Pinpoint the cell where the given text exists, returning its [x, y] midpoint coordinate. 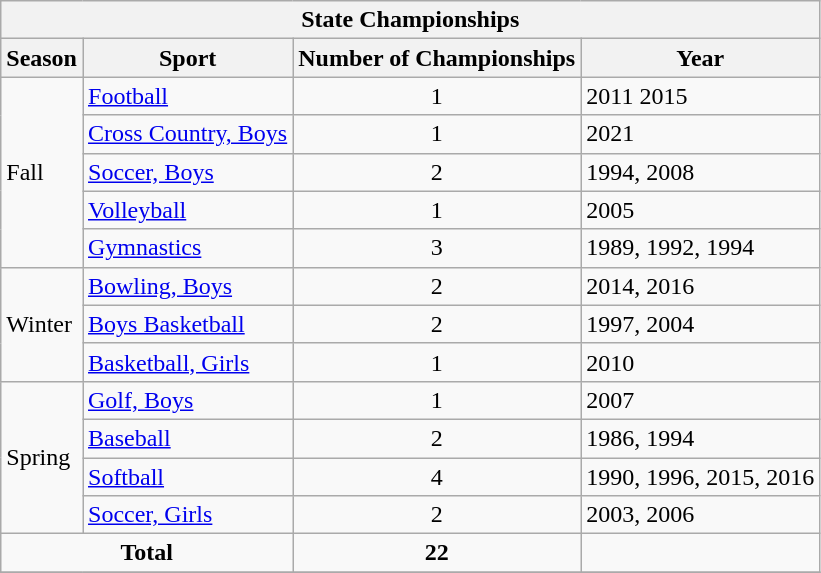
2005 [700, 210]
Softball [187, 477]
2021 [700, 134]
Football [187, 96]
2003, 2006 [700, 515]
1994, 2008 [700, 172]
Bowling, Boys [187, 286]
Soccer, Boys [187, 172]
1990, 1996, 2015, 2016 [700, 477]
Total [147, 553]
3 [437, 248]
1989, 1992, 1994 [700, 248]
2007 [700, 400]
4 [437, 477]
State Championships [410, 20]
Baseball [187, 438]
Sport [187, 58]
Soccer, Girls [187, 515]
Season [42, 58]
Cross Country, Boys [187, 134]
Basketball, Girls [187, 362]
1997, 2004 [700, 324]
2011 2015 [700, 96]
Volleyball [187, 210]
Fall [42, 172]
Gymnastics [187, 248]
2014, 2016 [700, 286]
2010 [700, 362]
Boys Basketball [187, 324]
Winter [42, 324]
Spring [42, 457]
22 [437, 553]
Number of Championships [437, 58]
1986, 1994 [700, 438]
Golf, Boys [187, 400]
Year [700, 58]
